Determine the [x, y] coordinate at the center of the cell enclosing the given text.  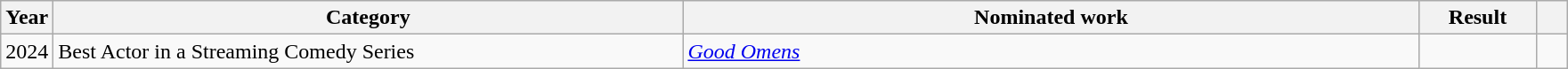
Result [1478, 18]
2024 [27, 51]
Nominated work [1051, 18]
Good Omens [1051, 51]
Year [27, 18]
Best Actor in a Streaming Comedy Series [369, 51]
Category [369, 18]
